Determine the (X, Y) coordinate at the center of the cell enclosing the given text.  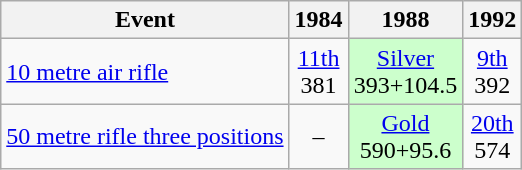
Silver393+104.5 (406, 72)
1988 (406, 20)
20th574 (492, 136)
1992 (492, 20)
1984 (318, 20)
Event (145, 20)
9th392 (492, 72)
– (318, 136)
50 metre rifle three positions (145, 136)
10 metre air rifle (145, 72)
11th381 (318, 72)
Gold590+95.6 (406, 136)
